For the text-containing cell, return its midpoint in (x, y) coordinate format. 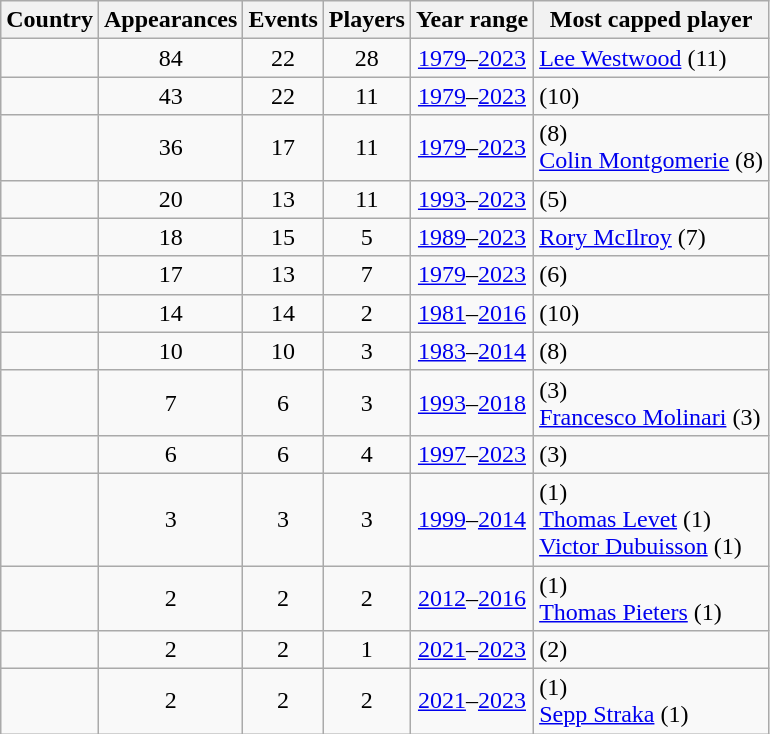
1981–2016 (472, 313)
(8)Colin Montgomerie (8) (652, 148)
84 (170, 58)
(1)Thomas Levet (1)Victor Dubuisson (1) (652, 519)
5 (366, 237)
Rory McIlroy (7) (652, 237)
1997–2023 (472, 454)
1993–2018 (472, 402)
4 (366, 454)
Year range (472, 20)
43 (170, 96)
Country (50, 20)
Lee Westwood (11) (652, 58)
Players (366, 20)
(8) (652, 351)
(5) (652, 199)
2012–2016 (472, 598)
(2) (652, 650)
(1)Thomas Pieters (1) (652, 598)
1 (366, 650)
(1)Sepp Straka (1) (652, 702)
1983–2014 (472, 351)
15 (283, 237)
20 (170, 199)
Events (283, 20)
Most capped player (652, 20)
1999–2014 (472, 519)
(3)Francesco Molinari (3) (652, 402)
1989–2023 (472, 237)
(6) (652, 275)
28 (366, 58)
1993–2023 (472, 199)
18 (170, 237)
Appearances (170, 20)
36 (170, 148)
(3) (652, 454)
